Return [x, y] of the center of cell containing provided text 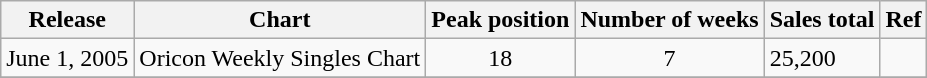
Peak position [500, 20]
25,200 [822, 58]
Number of weeks [670, 20]
Sales total [822, 20]
Release [68, 20]
Chart [280, 20]
18 [500, 58]
Ref [904, 20]
7 [670, 58]
June 1, 2005 [68, 58]
Oricon Weekly Singles Chart [280, 58]
